Locate the cell with the specified text and output its (X, Y) center coordinate. 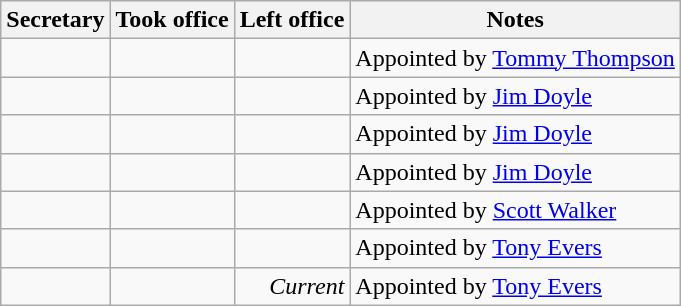
Secretary (56, 20)
Current (292, 286)
Appointed by Scott Walker (516, 210)
Notes (516, 20)
Appointed by Tommy Thompson (516, 58)
Left office (292, 20)
Took office (172, 20)
